Scan for the cell matching the given text and deliver its (X, Y) coordinate at center. 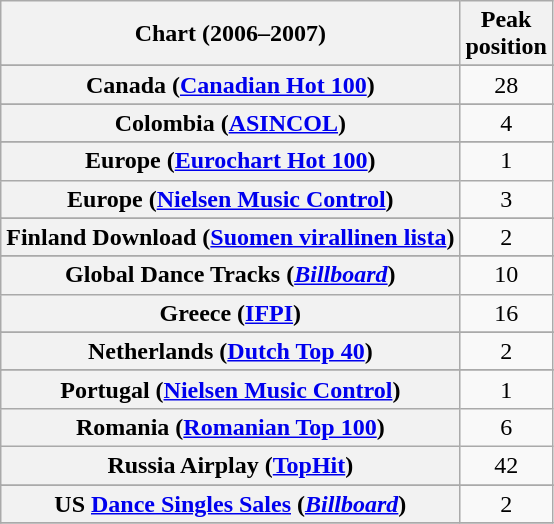
Greece (IFPI) (230, 313)
Canada (Canadian Hot 100) (230, 85)
Colombia (ASINCOL) (230, 123)
16 (506, 313)
4 (506, 123)
Netherlands (Dutch Top 40) (230, 351)
Portugal (Nielsen Music Control) (230, 389)
Russia Airplay (TopHit) (230, 465)
10 (506, 275)
Europe (Nielsen Music Control) (230, 199)
Peakposition (506, 34)
Romania (Romanian Top 100) (230, 427)
US Dance Singles Sales (Billboard) (230, 503)
Global Dance Tracks (Billboard) (230, 275)
3 (506, 199)
6 (506, 427)
Finland Download (Suomen virallinen lista) (230, 237)
42 (506, 465)
Europe (Eurochart Hot 100) (230, 161)
28 (506, 85)
Chart (2006–2007) (230, 34)
